Search for the cell housing the specified text and yield its (X, Y) center coordinate. 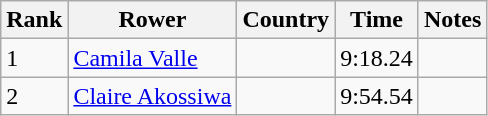
1 (34, 58)
9:54.54 (377, 96)
Camila Valle (152, 58)
Country (286, 20)
9:18.24 (377, 58)
Claire Akossiwa (152, 96)
2 (34, 96)
Time (377, 20)
Notes (452, 20)
Rank (34, 20)
Rower (152, 20)
